Capture the cell that displays the provided text and extract its (x, y) central coordinate. 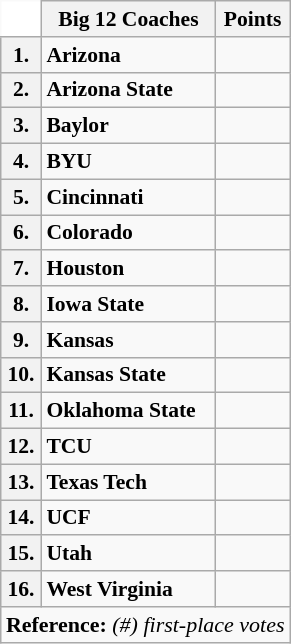
Arizona State (128, 90)
Houston (128, 269)
UCF (128, 518)
Big 12 Coaches (128, 19)
Utah (128, 554)
Oklahoma State (128, 411)
5. (22, 197)
7. (22, 269)
1. (22, 55)
11. (22, 411)
9. (22, 340)
Reference: (#) first-place votes (146, 625)
Baylor (128, 126)
12. (22, 447)
Arizona (128, 55)
13. (22, 482)
16. (22, 589)
Colorado (128, 233)
Iowa State (128, 304)
Points (253, 19)
15. (22, 554)
8. (22, 304)
14. (22, 518)
4. (22, 162)
TCU (128, 447)
Texas Tech (128, 482)
Cincinnati (128, 197)
West Virginia (128, 589)
6. (22, 233)
3. (22, 126)
Kansas (128, 340)
2. (22, 90)
Kansas State (128, 375)
BYU (128, 162)
10. (22, 375)
